From the cell containing the given text, extract its center point as [x, y] coordinate. 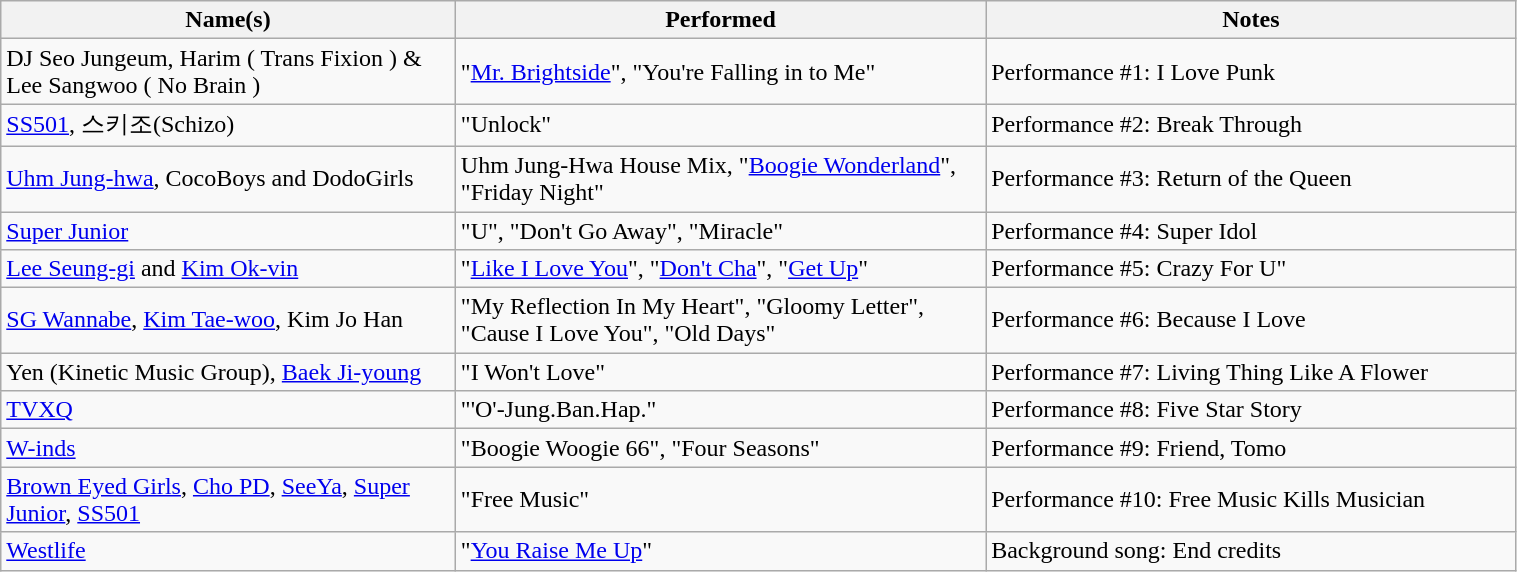
Super Junior [228, 231]
Performance #7: Living Thing Like A Flower [1251, 372]
Performance #1: I Love Punk [1251, 72]
"You Raise Me Up" [720, 551]
W-inds [228, 448]
"Unlock" [720, 126]
Performance #6: Because I Love [1251, 320]
Notes [1251, 20]
"'O'-Jung.Ban.Hap." [720, 410]
SG Wannabe, Kim Tae-woo, Kim Jo Han [228, 320]
Performance #5: Crazy For U" [1251, 269]
"Boogie Woogie 66", "Four Seasons" [720, 448]
Performance #2: Break Through [1251, 126]
Performed [720, 20]
"Mr. Brightside", "You're Falling in to Me" [720, 72]
"Like I Love You", "Don't Cha", "Get Up" [720, 269]
Background song: End credits [1251, 551]
Lee Seung-gi and Kim Ok-vin [228, 269]
DJ Seo Jungeum, Harim ( Trans Fixion ) & Lee Sangwoo ( No Brain ) [228, 72]
Performance #8: Five Star Story [1251, 410]
Performance #4: Super Idol [1251, 231]
Uhm Jung-Hwa House Mix, "Boogie Wonderland", "Friday Night" [720, 178]
TVXQ [228, 410]
"Free Music" [720, 500]
"U", "Don't Go Away", "Miracle" [720, 231]
Uhm Jung-hwa, CocoBoys and DodoGirls [228, 178]
Performance #9: Friend, Tomo [1251, 448]
SS501, 스키조(Schizo) [228, 126]
Name(s) [228, 20]
Westlife [228, 551]
"My Reflection In My Heart", "Gloomy Letter", "Cause I Love You", "Old Days" [720, 320]
"I Won't Love" [720, 372]
Yen (Kinetic Music Group), Baek Ji-young [228, 372]
Performance #10: Free Music Kills Musician [1251, 500]
Performance #3: Return of the Queen [1251, 178]
Brown Eyed Girls, Cho PD, SeeYa, Super Junior, SS501 [228, 500]
